Scan for the cell matching the given text and deliver its (X, Y) coordinate at center. 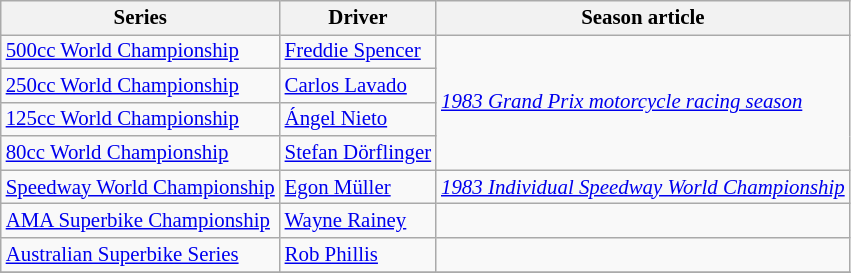
Driver (358, 18)
Ángel Nieto (358, 119)
125cc World Championship (140, 119)
AMA Superbike Championship (140, 221)
Speedway World Championship (140, 187)
1983 Grand Prix motorcycle racing season (643, 102)
Stefan Dörflinger (358, 153)
Series (140, 18)
Rob Phillis (358, 255)
Egon Müller (358, 187)
Wayne Rainey (358, 221)
Freddie Spencer (358, 51)
500cc World Championship (140, 51)
1983 Individual Speedway World Championship (643, 187)
Australian Superbike Series (140, 255)
Carlos Lavado (358, 85)
80cc World Championship (140, 153)
Season article (643, 18)
250cc World Championship (140, 85)
